Scan for the cell matching the given text and deliver its [x, y] coordinate at center. 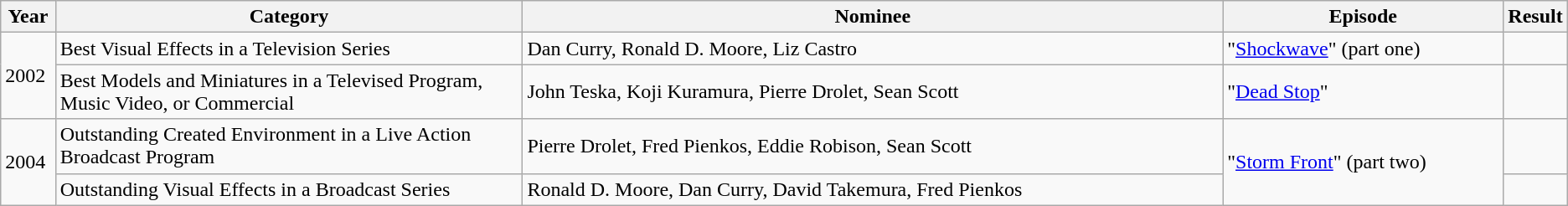
Pierre Drolet, Fred Pienkos, Eddie Robison, Sean Scott [873, 146]
Category [289, 17]
"Shockwave" (part one) [1364, 49]
Ronald D. Moore, Dan Curry, David Takemura, Fred Pienkos [873, 189]
Dan Curry, Ronald D. Moore, Liz Castro [873, 49]
Nominee [873, 17]
Episode [1364, 17]
"Storm Front" (part two) [1364, 162]
Year [28, 17]
John Teska, Koji Kuramura, Pierre Drolet, Sean Scott [873, 92]
2004 [28, 162]
Best Visual Effects in a Television Series [289, 49]
Best Models and Miniatures in a Televised Program, Music Video, or Commercial [289, 92]
Outstanding Created Environment in a Live Action Broadcast Program [289, 146]
2002 [28, 75]
"Dead Stop" [1364, 92]
Result [1535, 17]
Outstanding Visual Effects in a Broadcast Series [289, 189]
